Return the (x, y) coordinate for the center point of the cell that contains the specified text.  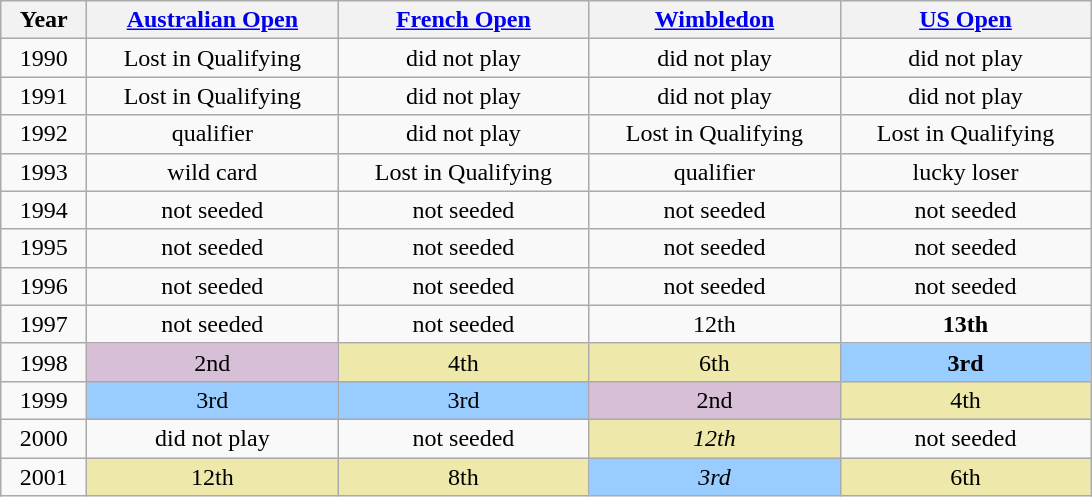
lucky loser (966, 172)
1992 (44, 134)
Australian Open (212, 20)
1996 (44, 286)
1999 (44, 400)
French Open (464, 20)
2000 (44, 438)
2001 (44, 477)
US Open (966, 20)
1991 (44, 96)
1998 (44, 362)
1990 (44, 58)
wild card (212, 172)
1995 (44, 248)
1994 (44, 210)
1993 (44, 172)
8th (464, 477)
Year (44, 20)
1997 (44, 324)
13th (966, 324)
Wimbledon (714, 20)
